For the text-containing cell, return its midpoint in (x, y) coordinate format. 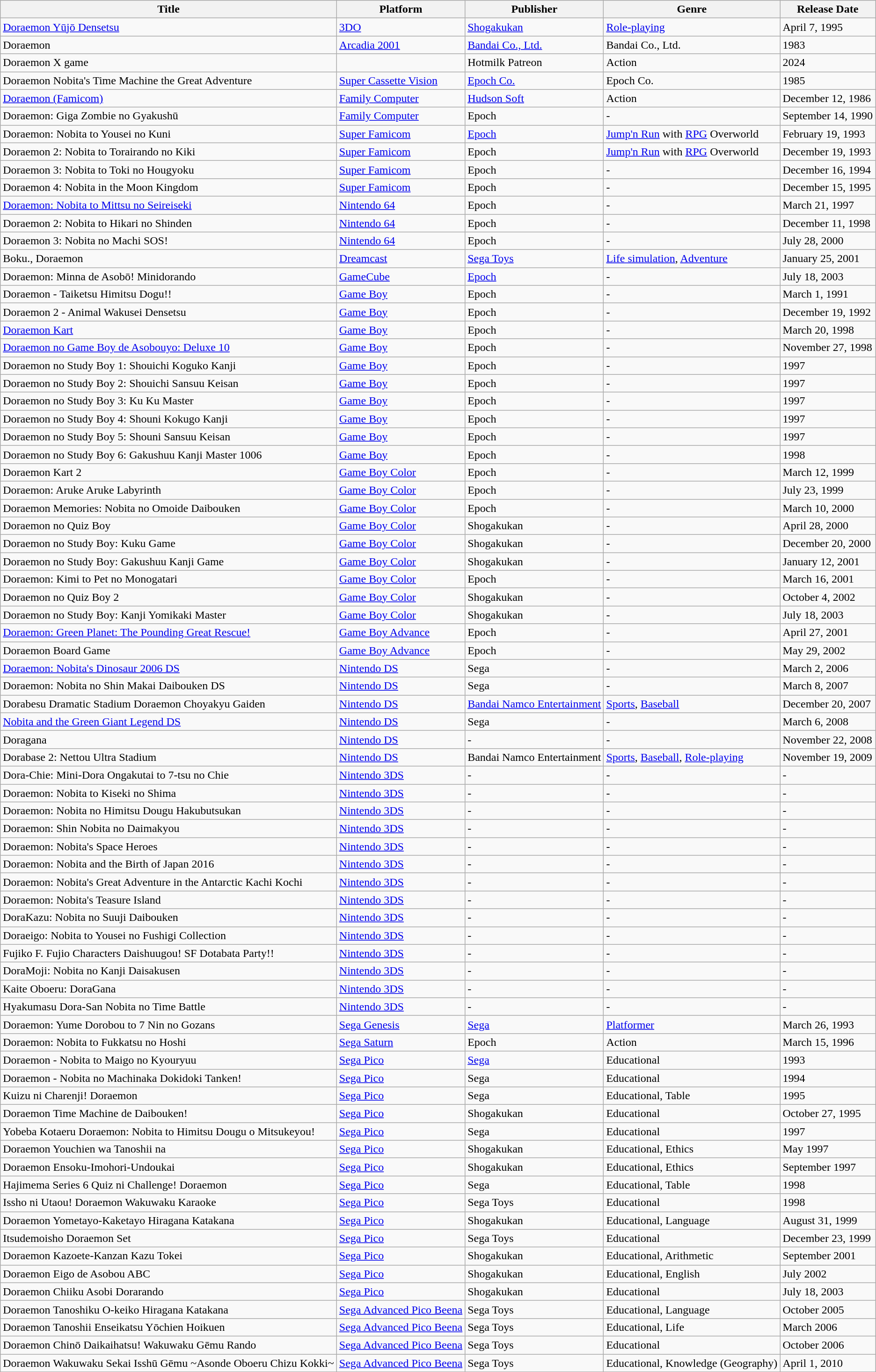
March 6, 2008 (828, 722)
Educational, Arithmetic (692, 1256)
July 28, 2000 (828, 241)
Hyakumasu Dora-San Nobita no Time Battle (168, 1007)
Itsudemoisho Doraemon Set (168, 1238)
1985 (828, 80)
March 2, 2006 (828, 668)
September 14, 1990 (828, 116)
Doraemon Kazoete-Kanzan Kazu Tokei (168, 1256)
March 20, 1998 (828, 330)
Doraemon 3: Nobita no Machi SOS! (168, 241)
December 19, 1992 (828, 312)
DoraMoji: Nobita no Kanji Daisakusen (168, 971)
Doraemon: Green Planet: The Pounding Great Rescue! (168, 633)
Doraemon no Study Boy 3: Ku Ku Master (168, 401)
July 23, 1999 (828, 490)
Doraemon no Quiz Boy (168, 526)
March 21, 1997 (828, 205)
Doraemon: Nobita's Dinosaur 2006 DS (168, 668)
March 2006 (828, 1327)
Doraemon: Nobita to Fukkatsu no Hoshi (168, 1042)
Doragana (168, 739)
November 27, 1998 (828, 348)
December 12, 1986 (828, 98)
Doraemon Ensoku-Imohori-Undoukai (168, 1167)
Doraemon Tanoshii Enseikatsu Yōchien Hoikuen (168, 1327)
May 29, 2002 (828, 650)
December 11, 1998 (828, 223)
DoraKazu: Nobita no Suuji Daibouken (168, 918)
October 2006 (828, 1345)
March 26, 1993 (828, 1024)
December 19, 1993 (828, 152)
Doraemon (168, 45)
Issho ni Utaou! Doraemon Wakuwaku Karaoke (168, 1203)
Educational, Knowledge (Geography) (692, 1363)
Doraemon: Nobita no Himitsu Dougu Hakubutsukan (168, 811)
Doraemon: Minna de Asobō! Minidorando (168, 277)
Doraemon Tanoshiku O-keiko Hiragana Katakana (168, 1309)
Platform (401, 9)
April 1, 2010 (828, 1363)
September 1997 (828, 1167)
Doraemon no Study Boy: Kanji Yomikaki Master (168, 615)
September 2001 (828, 1256)
April 27, 2001 (828, 633)
Doraemon no Study Boy: Gakushuu Kanji Game (168, 562)
Hotmilk Patreon (534, 63)
March 8, 2007 (828, 686)
Doraemon no Game Boy de Asobouyo: Deluxe 10 (168, 348)
Doraemon no Study Boy: Kuku Game (168, 544)
January 25, 2001 (828, 259)
Doraemon no Study Boy 6: Gakushuu Kanji Master 1006 (168, 454)
Doraemon Kart (168, 330)
Hajimema Series 6 Quiz ni Challenge! Doraemon (168, 1185)
Doraemon - Taiketsu Himitsu Dogu!! (168, 294)
Kuizu ni Charenji! Doraemon (168, 1096)
Dorabesu Dramatic Stadium Doraemon Choyakyu Gaiden (168, 704)
Doraemon: Nobita's Great Adventure in the Antarctic Kachi Kochi (168, 882)
March 12, 1999 (828, 472)
Doraemon: Nobita no Shin Makai Daibouken DS (168, 686)
Doraemon: Nobita to Mittsu no Seireiseki (168, 205)
Doraemon 3: Nobita to Toki no Hougyoku (168, 169)
April 28, 2000 (828, 526)
October 4, 2002 (828, 597)
July 2002 (828, 1274)
August 31, 1999 (828, 1220)
October 27, 1995 (828, 1114)
Kaite Oboeru: DoraGana (168, 989)
Educational, English (692, 1274)
Doraemon X game (168, 63)
GameCube (401, 277)
December 20, 2007 (828, 704)
1983 (828, 45)
Doraeigo: Nobita to Yousei no Fushigi Collection (168, 935)
Doraemon: Yume Dorobou to 7 Nin no Gozans (168, 1024)
Arcadia 2001 (401, 45)
Doraemon - Nobita to Maigo no Kyouryuu (168, 1060)
Doraemon: Nobita to Kiseki no Shima (168, 793)
December 16, 1994 (828, 169)
March 1, 1991 (828, 294)
Doraemon: Nobita's Space Heroes (168, 847)
Sega Saturn (401, 1042)
March 16, 2001 (828, 579)
2024 (828, 63)
October 2005 (828, 1309)
3DO (401, 27)
Doraemon: Shin Nobita no Daimakyou (168, 829)
Role-playing (692, 27)
May 1997 (828, 1149)
Doraemon: Kimi to Pet no Monogatari (168, 579)
Doraemon (Famicom) (168, 98)
Doraemon - Nobita no Machinaka Dokidoki Tanken! (168, 1078)
Sega Genesis (401, 1024)
Doraemon no Study Boy 2: Shouichi Sansuu Keisan (168, 383)
Doraemon: Aruke Aruke Labyrinth (168, 490)
Educational, Life (692, 1327)
Doraemon no Study Boy 1: Shouichi Koguko Kanji (168, 365)
Doraemon: Nobita to Yousei no Kuni (168, 134)
Doraemon Chinō Daikaihatsu! Wakuwaku Gēmu Rando (168, 1345)
March 15, 1996 (828, 1042)
Doraemon: Giga Zombie no Gyakushū (168, 116)
Doraemon Eigo de Asobou ABC (168, 1274)
Doraemon Board Game (168, 650)
Nobita and the Green Giant Legend DS (168, 722)
Genre (692, 9)
Doraemon no Study Boy 4: Shouni Kokugo Kanji (168, 419)
Doraemon Memories: Nobita no Omoide Daibouken (168, 508)
Platformer (692, 1024)
Doraemon no Quiz Boy 2 (168, 597)
Super Cassette Vision (401, 80)
February 19, 1993 (828, 134)
1995 (828, 1096)
Doraemon Yometayo-Kaketayo Hiragana Katakana (168, 1220)
Publisher (534, 9)
Doraemon 2 - Animal Wakusei Densetsu (168, 312)
Doraemon no Study Boy 5: Shouni Sansuu Keisan (168, 437)
Yobeba Kotaeru Doraemon: Nobita to Himitsu Dougu o Mitsukeyou! (168, 1131)
December 23, 1999 (828, 1238)
December 15, 1995 (828, 187)
Boku., Doraemon (168, 259)
Dreamcast (401, 259)
Life simulation, Adventure (692, 259)
January 12, 2001 (828, 562)
Release Date (828, 9)
Dora-Chie: Mini-Dora Ongakutai to 7-tsu no Chie (168, 775)
Sports, Baseball, Role-playing (692, 757)
November 22, 2008 (828, 739)
April 7, 1995 (828, 27)
Doraemon Chiiku Asobi Dorarando (168, 1292)
1993 (828, 1060)
Doraemon: Nobita and the Birth of Japan 2016 (168, 864)
1994 (828, 1078)
December 20, 2000 (828, 544)
Doraemon 2: Nobita to Torairando no Kiki (168, 152)
Doraemon Wakuwaku Sekai Isshū Gēmu ~Asonde Oboeru Chizu Kokki~ (168, 1363)
Doraemon Kart 2 (168, 472)
Doraemon Youchien wa Tanoshii na (168, 1149)
Title (168, 9)
Doraemon Yūjō Densetsu (168, 27)
Doraemon 4: Nobita in the Moon Kingdom (168, 187)
November 19, 2009 (828, 757)
Dorabase 2: Nettou Ultra Stadium (168, 757)
Fujiko F. Fujio Characters Daishuugou! SF Dotabata Party!! (168, 953)
Hudson Soft (534, 98)
Sports, Baseball (692, 704)
Doraemon: Nobita's Teasure Island (168, 900)
March 10, 2000 (828, 508)
Doraemon 2: Nobita to Hikari no Shinden (168, 223)
Doraemon Time Machine de Daibouken! (168, 1114)
Doraemon Nobita's Time Machine the Great Adventure (168, 80)
